Search for the cell housing the specified text and yield its [x, y] center coordinate. 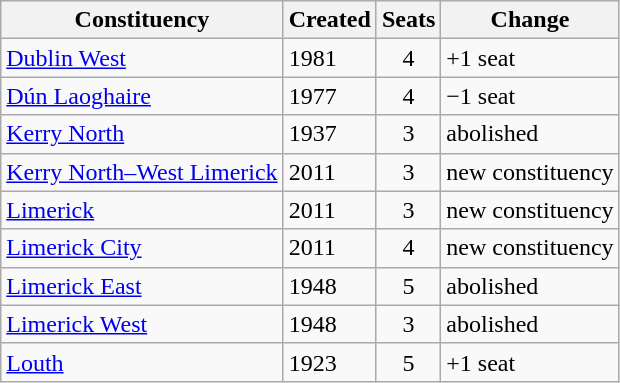
Kerry North–West Limerick [142, 172]
Constituency [142, 20]
1977 [330, 96]
Limerick [142, 210]
1981 [330, 58]
Louth [142, 362]
1937 [330, 134]
Created [330, 20]
Limerick East [142, 286]
Limerick City [142, 248]
Seats [408, 20]
1923 [330, 362]
−1 seat [530, 96]
Dublin West [142, 58]
Limerick West [142, 324]
Change [530, 20]
Kerry North [142, 134]
Dún Laoghaire [142, 96]
